Determine the [x, y] coordinate at the center of the cell enclosing the given text.  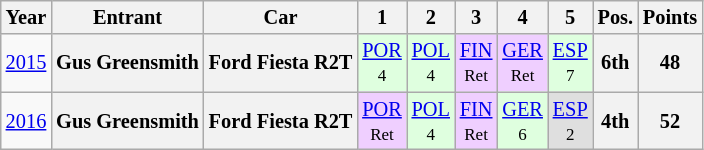
Points [670, 17]
GERRet [522, 63]
Year [26, 17]
52 [670, 121]
5 [570, 17]
ESP7 [570, 63]
2016 [26, 121]
Pos. [616, 17]
2 [431, 17]
Car [281, 17]
3 [476, 17]
4 [522, 17]
48 [670, 63]
4th [616, 121]
GER6 [522, 121]
1 [382, 17]
PORRet [382, 121]
Entrant [128, 17]
6th [616, 63]
POR4 [382, 63]
ESP2 [570, 121]
2015 [26, 63]
